Capture the cell that displays the provided text and extract its (x, y) central coordinate. 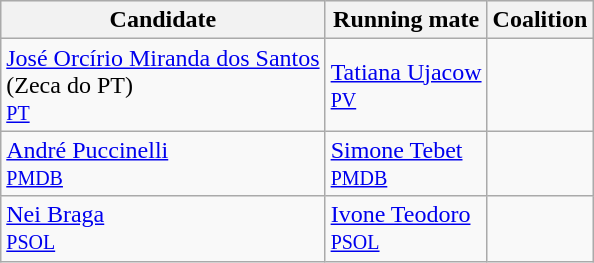
Coalition (540, 20)
André PuccinelliPMDB (163, 164)
Nei BragaPSOL (163, 228)
Tatiana UjacowPV (406, 85)
Simone TebetPMDB (406, 164)
Ivone TeodoroPSOL (406, 228)
Running mate (406, 20)
José Orcírio Miranda dos Santos(Zeca do PT)PT (163, 85)
Candidate (163, 20)
